Pinpoint the cell where the given text exists, returning its [x, y] midpoint coordinate. 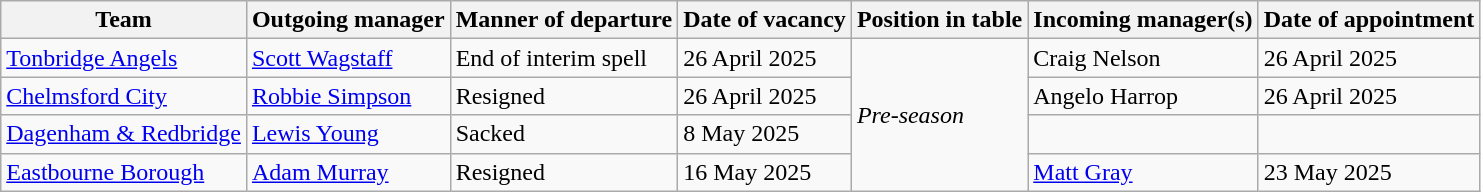
Dagenham & Redbridge [124, 134]
Team [124, 20]
End of interim spell [564, 58]
8 May 2025 [765, 134]
Robbie Simpson [348, 96]
Pre-season [939, 115]
Date of vacancy [765, 20]
Chelmsford City [124, 96]
Eastbourne Borough [124, 172]
Tonbridge Angels [124, 58]
Matt Gray [1143, 172]
Sacked [564, 134]
Manner of departure [564, 20]
Position in table [939, 20]
16 May 2025 [765, 172]
Incoming manager(s) [1143, 20]
Lewis Young [348, 134]
Adam Murray [348, 172]
Scott Wagstaff [348, 58]
Angelo Harrop [1143, 96]
Craig Nelson [1143, 58]
23 May 2025 [1369, 172]
Outgoing manager [348, 20]
Date of appointment [1369, 20]
